Detect which cell encompasses the target text, then output its [x, y] center coordinate. 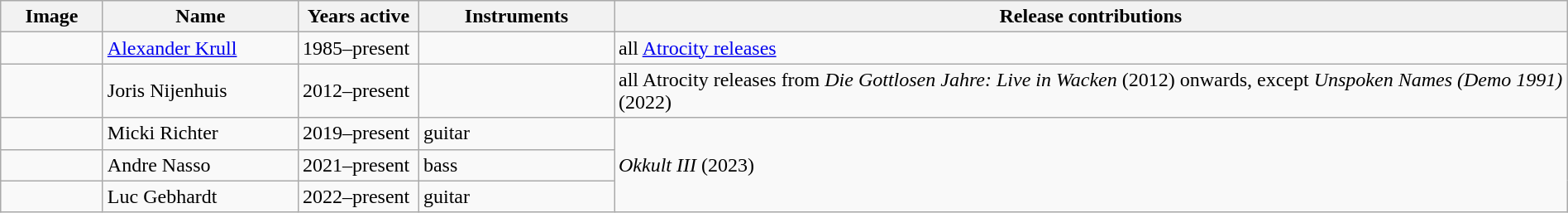
Release contributions [1090, 17]
2019–present [358, 133]
Micki Richter [200, 133]
Joris Nijenhuis [200, 91]
Image [52, 17]
Okkult III (2023) [1090, 165]
Andre Nasso [200, 165]
bass [516, 165]
2021–present [358, 165]
2012–present [358, 91]
Luc Gebhardt [200, 196]
Instruments [516, 17]
Alexander Krull [200, 48]
all Atrocity releases from Die Gottlosen Jahre: Live in Wacken (2012) onwards, except Unspoken Names (Demo 1991) (2022) [1090, 91]
Name [200, 17]
all Atrocity releases [1090, 48]
Years active [358, 17]
1985–present [358, 48]
2022–present [358, 196]
